Scan for the cell matching the given text and deliver its [x, y] coordinate at center. 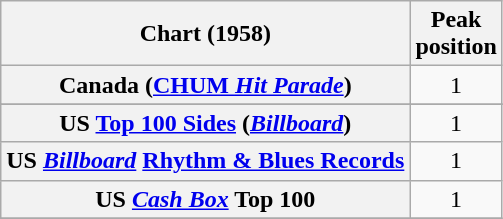
Chart (1958) [206, 34]
Canada (CHUM Hit Parade) [206, 85]
Peakposition [456, 34]
US Billboard Rhythm & Blues Records [206, 161]
US Top 100 Sides (Billboard) [206, 123]
US Cash Box Top 100 [206, 199]
